Identify which cell holds the provided text, then report its (x, y) central coordinate. 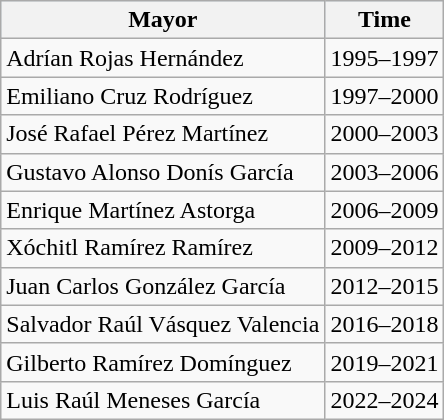
Time (384, 20)
1997–2000 (384, 96)
Luis Raúl Meneses García (163, 400)
2009–2012 (384, 248)
Emiliano Cruz Rodríguez (163, 96)
2022–2024 (384, 400)
Salvador Raúl Vásquez Valencia (163, 324)
2019–2021 (384, 362)
Gilberto Ramírez Domínguez (163, 362)
2000–2003 (384, 134)
2016–2018 (384, 324)
Xóchitl Ramírez Ramírez (163, 248)
2012–2015 (384, 286)
Juan Carlos González García (163, 286)
José Rafael Pérez Martínez (163, 134)
Mayor (163, 20)
2003–2006 (384, 172)
Gustavo Alonso Donís García (163, 172)
Enrique Martínez Astorga (163, 210)
2006–2009 (384, 210)
Adrían Rojas Hernández (163, 58)
1995–1997 (384, 58)
